Pinpoint the cell where the given text exists, returning its [x, y] midpoint coordinate. 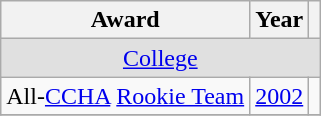
Award [126, 20]
2002 [280, 96]
All-CCHA Rookie Team [126, 96]
College [160, 58]
Year [280, 20]
